Determine the (x, y) coordinate at the center of the cell enclosing the given text.  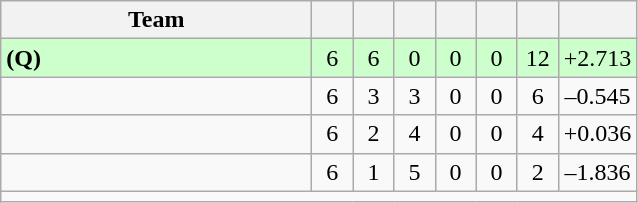
+0.036 (598, 134)
–1.836 (598, 172)
12 (538, 58)
1 (374, 172)
5 (414, 172)
Team (156, 20)
–0.545 (598, 96)
(Q) (156, 58)
+2.713 (598, 58)
